Provide the (x, y) coordinate of the cell's center where the given text is located.  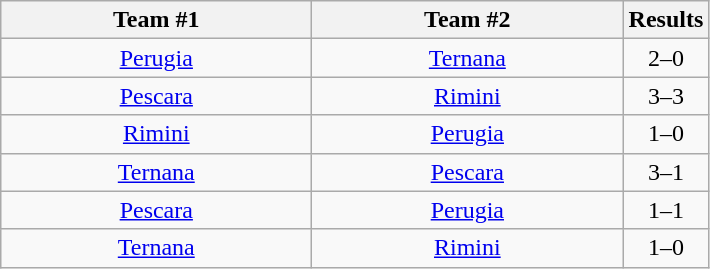
2–0 (666, 58)
Results (666, 20)
Team #1 (156, 20)
3–1 (666, 172)
1–1 (666, 210)
3–3 (666, 96)
Team #2 (468, 20)
